Return [X, Y] of the center of cell containing provided text 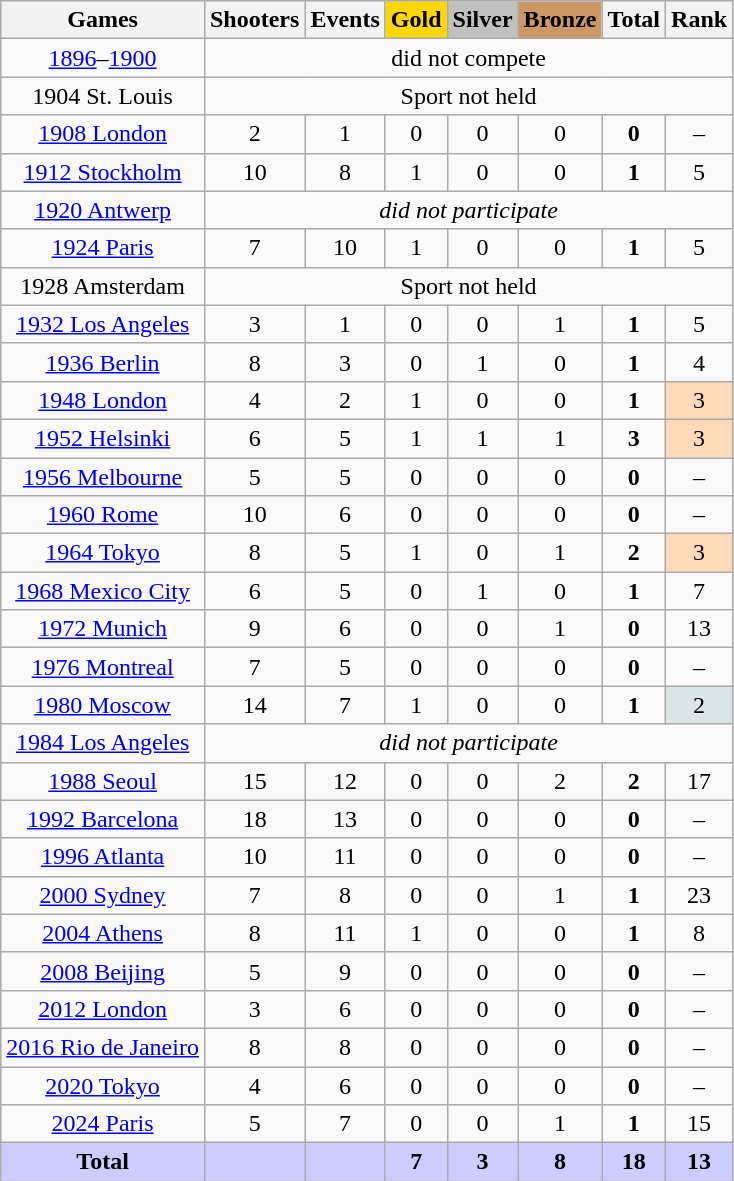
Events [345, 20]
1928 Amsterdam [103, 286]
Bronze [560, 20]
1920 Antwerp [103, 210]
1904 St. Louis [103, 96]
1980 Moscow [103, 705]
1968 Mexico City [103, 591]
1952 Helsinki [103, 438]
1960 Rome [103, 515]
Gold [416, 20]
14 [254, 705]
1992 Barcelona [103, 819]
Games [103, 20]
did not compete [468, 58]
2012 London [103, 1009]
1908 London [103, 134]
1956 Melbourne [103, 477]
17 [700, 781]
1896–1900 [103, 58]
1924 Paris [103, 248]
1932 Los Angeles [103, 324]
2000 Sydney [103, 895]
12 [345, 781]
23 [700, 895]
Rank [700, 20]
Silver [482, 20]
2016 Rio de Janeiro [103, 1047]
1972 Munich [103, 629]
1984 Los Angeles [103, 743]
1948 London [103, 400]
2024 Paris [103, 1124]
2008 Beijing [103, 971]
1996 Atlanta [103, 857]
2020 Tokyo [103, 1085]
1988 Seoul [103, 781]
1936 Berlin [103, 362]
Shooters [254, 20]
1912 Stockholm [103, 172]
2004 Athens [103, 933]
1964 Tokyo [103, 553]
1976 Montreal [103, 667]
